Search for the cell housing the specified text and yield its [x, y] center coordinate. 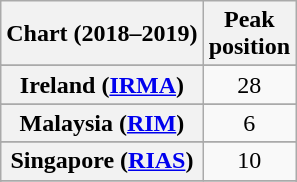
Chart (2018–2019) [102, 34]
Malaysia (RIM) [102, 123]
6 [249, 123]
Ireland (IRMA) [102, 85]
28 [249, 85]
Peakposition [249, 34]
Singapore (RIAS) [102, 161]
10 [249, 161]
